Capture the cell that displays the provided text and extract its [X, Y] central coordinate. 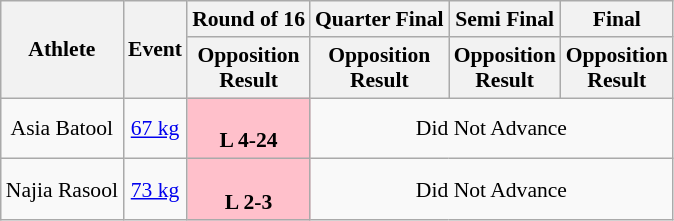
Asia Batool [62, 128]
67 kg [155, 128]
L 4-24 [248, 128]
73 kg [155, 190]
Athlete [62, 50]
Semi Final [505, 19]
Final [617, 19]
Najia Rasool [62, 190]
Quarter Final [380, 19]
Round of 16 [248, 19]
L 2-3 [248, 190]
Event [155, 50]
